Determine the (x, y) coordinate at the center of the cell enclosing the given text.  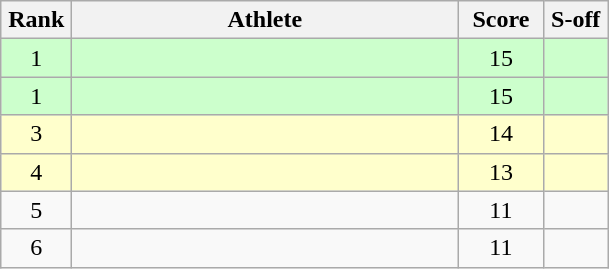
S-off (576, 20)
Rank (36, 20)
3 (36, 134)
Score (501, 20)
4 (36, 172)
13 (501, 172)
Athlete (265, 20)
5 (36, 210)
14 (501, 134)
6 (36, 248)
